Capture the cell that displays the provided text and extract its [x, y] central coordinate. 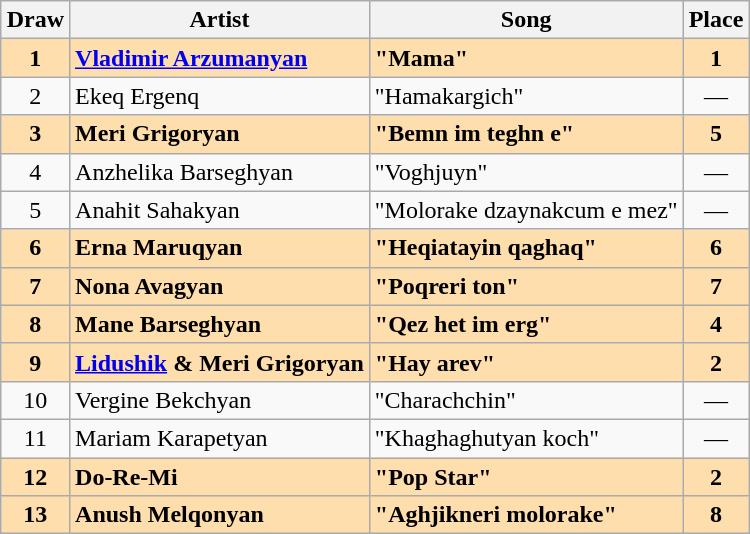
Anahit Sahakyan [220, 210]
3 [35, 134]
"Voghjuyn" [526, 172]
"Aghjikneri molorake" [526, 515]
"Heqiatayin qaghaq" [526, 248]
"Bemn im teghn e" [526, 134]
Vladimir Arzumanyan [220, 58]
10 [35, 400]
9 [35, 362]
Place [716, 20]
"Hamakargich" [526, 96]
"Mama" [526, 58]
Artist [220, 20]
Mariam Karapetyan [220, 438]
"Molorake dzaynakcum e mez" [526, 210]
Ekeq Ergenq [220, 96]
Nona Avagyan [220, 286]
Erna Maruqyan [220, 248]
Vergine Bekchyan [220, 400]
Lidushik & Meri Grigoryan [220, 362]
Anzhelika Barseghyan [220, 172]
"Qez het im erg" [526, 324]
"Khaghaghutyan koch" [526, 438]
Meri Grigoryan [220, 134]
"Poqreri ton" [526, 286]
Song [526, 20]
13 [35, 515]
Anush Melqonyan [220, 515]
"Charachchin" [526, 400]
11 [35, 438]
Draw [35, 20]
"Hay arev" [526, 362]
12 [35, 477]
Do-Re-Mi [220, 477]
"Pop Star" [526, 477]
Mane Barseghyan [220, 324]
